Extract the (X, Y) coordinate from the center of the cell holding the provided text.  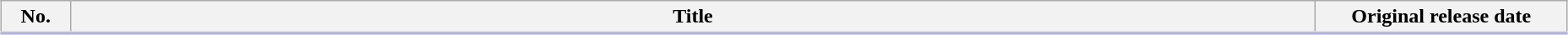
Original release date (1441, 17)
Title (693, 17)
No. (35, 17)
